Search for the cell housing the specified text and yield its [x, y] center coordinate. 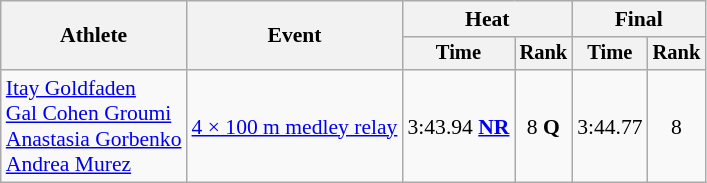
8 [677, 126]
3:44.77 [610, 126]
Heat [487, 19]
Itay GoldfadenGal Cohen GroumiAnastasia GorbenkoAndrea Murez [94, 126]
8 Q [544, 126]
3:43.94 NR [458, 126]
Final [638, 19]
Athlete [94, 36]
4 × 100 m medley relay [295, 126]
Event [295, 36]
